Identify which cell holds the provided text, then report its [X, Y] central coordinate. 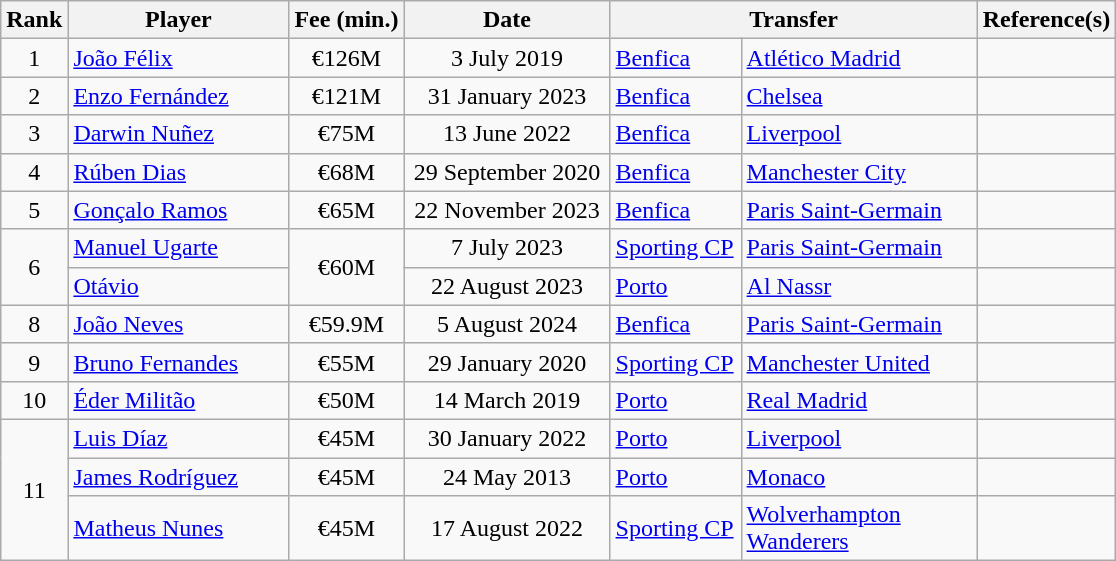
5 August 2024 [507, 324]
Manchester United [859, 362]
3 [34, 134]
€121M [346, 96]
10 [34, 400]
João Félix [178, 58]
Rank [34, 20]
Manchester City [859, 172]
29 September 2020 [507, 172]
James Rodríguez [178, 477]
Gonçalo Ramos [178, 210]
Luis Díaz [178, 438]
22 November 2023 [507, 210]
Wolverhampton Wanderers [859, 528]
João Neves [178, 324]
Chelsea [859, 96]
€68M [346, 172]
8 [34, 324]
1 [34, 58]
Reference(s) [1046, 20]
3 July 2019 [507, 58]
Rúben Dias [178, 172]
€55M [346, 362]
24 May 2013 [507, 477]
Matheus Nunes [178, 528]
€50M [346, 400]
22 August 2023 [507, 286]
Real Madrid [859, 400]
€65M [346, 210]
Darwin Nuñez [178, 134]
Éder Militão [178, 400]
Atlético Madrid [859, 58]
31 January 2023 [507, 96]
4 [34, 172]
14 March 2019 [507, 400]
€59.9M [346, 324]
30 January 2022 [507, 438]
Date [507, 20]
Bruno Fernandes [178, 362]
Enzo Fernández [178, 96]
Transfer [794, 20]
Manuel Ugarte [178, 248]
€75M [346, 134]
29 January 2020 [507, 362]
Al Nassr [859, 286]
6 [34, 267]
Player [178, 20]
€60M [346, 267]
13 June 2022 [507, 134]
Otávio [178, 286]
11 [34, 490]
7 July 2023 [507, 248]
Monaco [859, 477]
2 [34, 96]
Fee (min.) [346, 20]
€126M [346, 58]
5 [34, 210]
17 August 2022 [507, 528]
9 [34, 362]
